Provide the [X, Y] coordinate of the cell's center where the given text is located.  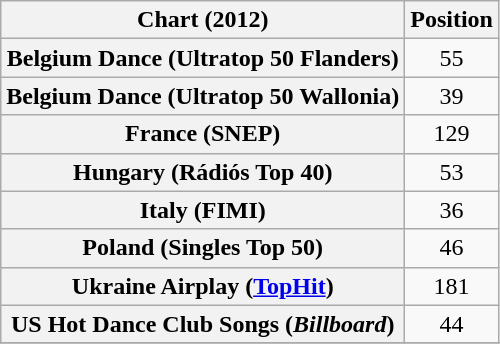
Ukraine Airplay (TopHit) [203, 286]
US Hot Dance Club Songs (Billboard) [203, 324]
Belgium Dance (Ultratop 50 Flanders) [203, 58]
53 [452, 172]
Hungary (Rádiós Top 40) [203, 172]
France (SNEP) [203, 134]
Poland (Singles Top 50) [203, 248]
181 [452, 286]
36 [452, 210]
129 [452, 134]
Chart (2012) [203, 20]
Belgium Dance (Ultratop 50 Wallonia) [203, 96]
Position [452, 20]
39 [452, 96]
46 [452, 248]
44 [452, 324]
Italy (FIMI) [203, 210]
55 [452, 58]
